Detect which cell encompasses the target text, then output its [x, y] center coordinate. 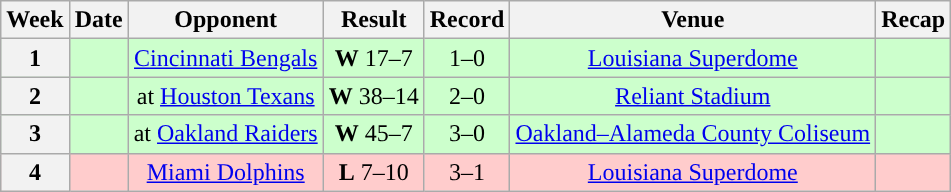
Result [374, 20]
Cincinnati Bengals [226, 58]
3 [35, 134]
4 [35, 172]
Record [467, 20]
1 [35, 58]
Miami Dolphins [226, 172]
Recap [914, 20]
3–0 [467, 134]
W 17–7 [374, 58]
3–1 [467, 172]
Week [35, 20]
Oakland–Alameda County Coliseum [693, 134]
Venue [693, 20]
L 7–10 [374, 172]
Opponent [226, 20]
2–0 [467, 96]
at Oakland Raiders [226, 134]
2 [35, 96]
W 38–14 [374, 96]
W 45–7 [374, 134]
1–0 [467, 58]
at Houston Texans [226, 96]
Date [98, 20]
Reliant Stadium [693, 96]
